Scan for the cell matching the given text and deliver its (X, Y) coordinate at center. 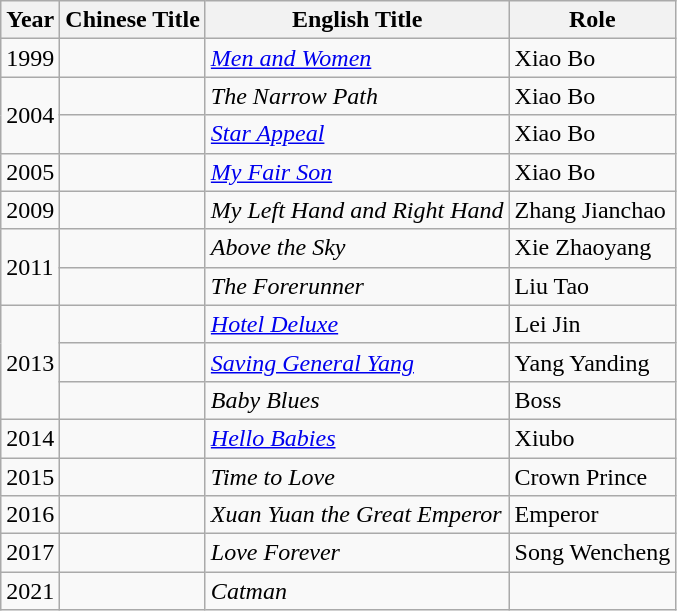
2004 (30, 115)
My Left Hand and Right Hand (357, 210)
Emperor (592, 515)
Chinese Title (133, 20)
2005 (30, 172)
Time to Love (357, 477)
Above the Sky (357, 248)
The Forerunner (357, 286)
Zhang Jianchao (592, 210)
2017 (30, 553)
Song Wencheng (592, 553)
Xie Zhaoyang (592, 248)
2021 (30, 591)
Crown Prince (592, 477)
2011 (30, 267)
Baby Blues (357, 400)
Lei Jin (592, 324)
Love Forever (357, 553)
2016 (30, 515)
Hello Babies (357, 438)
Saving General Yang (357, 362)
2009 (30, 210)
2015 (30, 477)
Role (592, 20)
Year (30, 20)
Star Appeal (357, 134)
Liu Tao (592, 286)
2014 (30, 438)
2013 (30, 362)
Catman (357, 591)
My Fair Son (357, 172)
Xiubo (592, 438)
1999 (30, 58)
English Title (357, 20)
Hotel Deluxe (357, 324)
Boss (592, 400)
The Narrow Path (357, 96)
Yang Yanding (592, 362)
Xuan Yuan the Great Emperor (357, 515)
Men and Women (357, 58)
